Provide the (X, Y) coordinate of the cell's center where the given text is located.  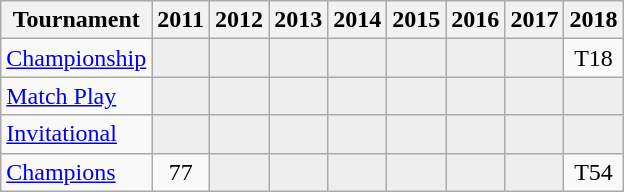
2011 (181, 20)
Invitational (76, 134)
T54 (594, 172)
2013 (298, 20)
Match Play (76, 96)
T18 (594, 58)
2017 (534, 20)
2014 (358, 20)
2012 (240, 20)
2018 (594, 20)
2015 (416, 20)
Champions (76, 172)
Championship (76, 58)
Tournament (76, 20)
2016 (476, 20)
77 (181, 172)
